Find where the given text appears and provide that cell's center as (x, y) coordinate. 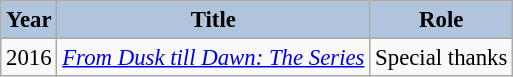
2016 (29, 58)
Year (29, 20)
Special thanks (442, 58)
Role (442, 20)
From Dusk till Dawn: The Series (214, 58)
Title (214, 20)
